Detect which cell encompasses the target text, then output its [x, y] center coordinate. 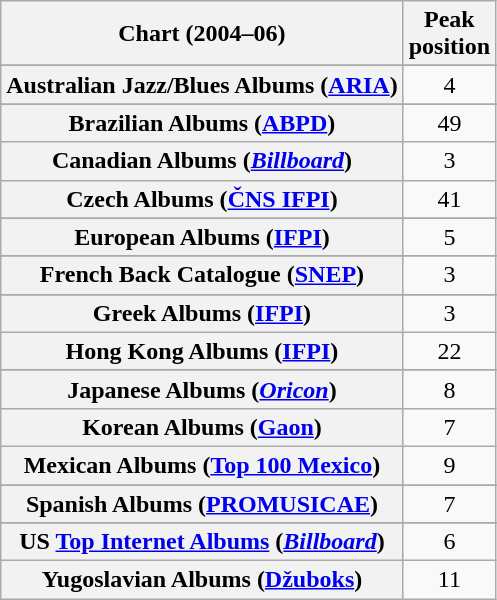
22 [449, 351]
Czech Albums (ČNS IFPI) [202, 199]
41 [449, 199]
Yugoslavian Albums (Džuboks) [202, 580]
Canadian Albums (Billboard) [202, 161]
11 [449, 580]
5 [449, 237]
Spanish Albums (PROMUSICAE) [202, 503]
Peakposition [449, 34]
Greek Albums (IFPI) [202, 313]
Korean Albums (Gaon) [202, 427]
6 [449, 542]
4 [449, 85]
US Top Internet Albums (Billboard) [202, 542]
French Back Catalogue (SNEP) [202, 275]
49 [449, 123]
Chart (2004–06) [202, 34]
Hong Kong Albums (IFPI) [202, 351]
Brazilian Albums (ABPD) [202, 123]
8 [449, 389]
Australian Jazz/Blues Albums (ARIA) [202, 85]
9 [449, 465]
European Albums (IFPI) [202, 237]
Japanese Albums (Oricon) [202, 389]
Mexican Albums (Top 100 Mexico) [202, 465]
